For the text-containing cell, return its midpoint in (x, y) coordinate format. 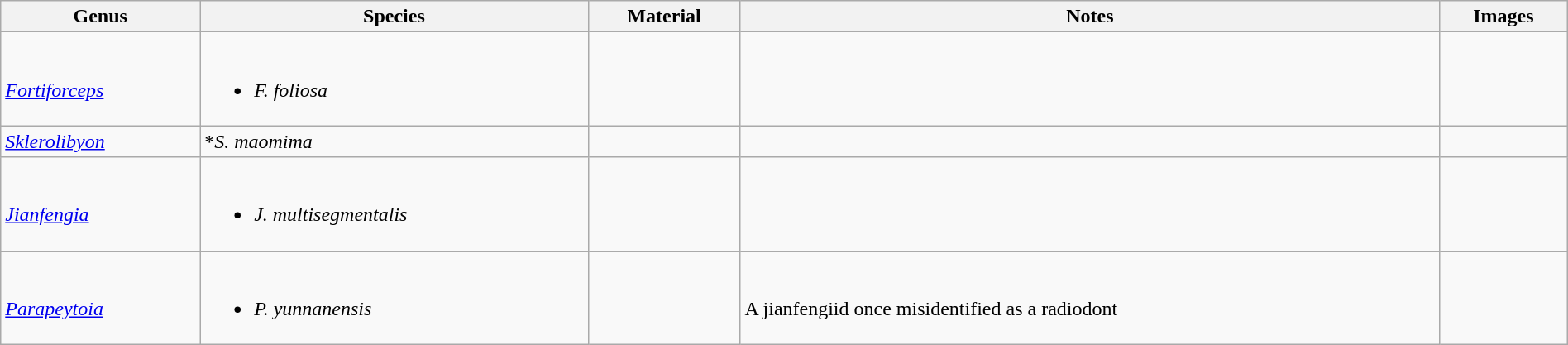
F. foliosa (394, 79)
P. yunnanensis (394, 298)
Images (1503, 17)
Fortiforceps (101, 79)
Parapeytoia (101, 298)
Jianfengia (101, 204)
Sklerolibyon (101, 141)
J. multisegmentalis (394, 204)
*S. maomima (394, 141)
Notes (1090, 17)
A jianfengiid once misidentified as a radiodont (1090, 298)
Genus (101, 17)
Material (664, 17)
Species (394, 17)
